Search for the cell housing the specified text and yield its (X, Y) center coordinate. 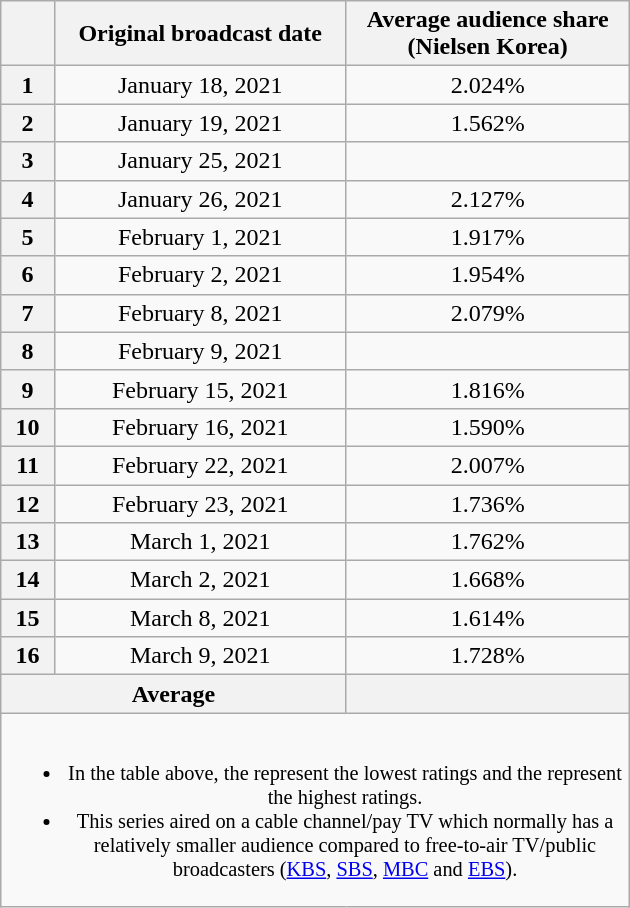
4 (28, 199)
12 (28, 503)
2 (28, 123)
February 15, 2021 (200, 389)
1.562% (488, 123)
2.024% (488, 85)
1.816% (488, 389)
2.079% (488, 313)
11 (28, 465)
1.762% (488, 542)
February 2, 2021 (200, 275)
7 (28, 313)
14 (28, 580)
February 16, 2021 (200, 427)
1.590% (488, 427)
6 (28, 275)
13 (28, 542)
February 23, 2021 (200, 503)
1 (28, 85)
10 (28, 427)
9 (28, 389)
January 18, 2021 (200, 85)
3 (28, 161)
1.614% (488, 618)
February 8, 2021 (200, 313)
Original broadcast date (200, 34)
1.736% (488, 503)
1.668% (488, 580)
15 (28, 618)
Average (174, 694)
March 2, 2021 (200, 580)
1.917% (488, 237)
March 8, 2021 (200, 618)
February 1, 2021 (200, 237)
January 25, 2021 (200, 161)
2.007% (488, 465)
January 26, 2021 (200, 199)
Average audience share(Nielsen Korea) (488, 34)
16 (28, 656)
8 (28, 351)
1.954% (488, 275)
March 1, 2021 (200, 542)
5 (28, 237)
February 22, 2021 (200, 465)
1.728% (488, 656)
February 9, 2021 (200, 351)
January 19, 2021 (200, 123)
2.127% (488, 199)
March 9, 2021 (200, 656)
